Output the (x, y) coordinate of the center of the cell containing the given text.  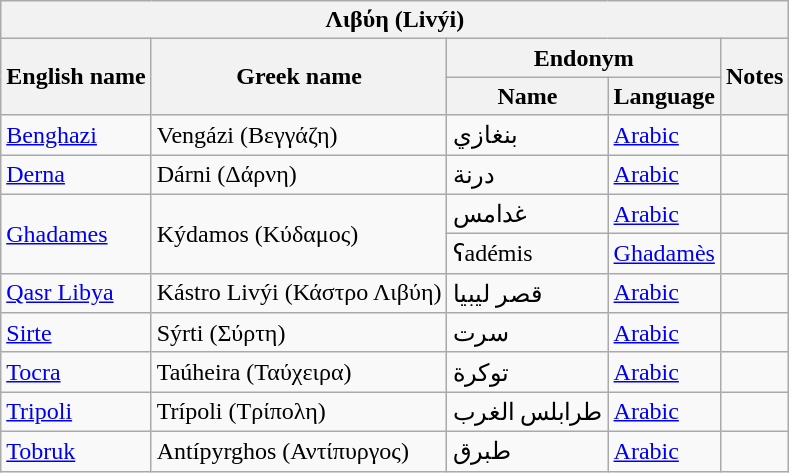
Derna (76, 174)
Tobruk (76, 451)
Benghazi (76, 135)
قصر ليبيا (528, 293)
Taúheira (Ταύχειρα) (299, 372)
Kýdamos (Κύδαμος) (299, 234)
Dárni (Δάρνη) (299, 174)
طرابلس الغرب (528, 412)
ʕadémis (528, 254)
Sirte (76, 333)
Kástro Livýi (Κάστρο Λιβύη) (299, 293)
Sýrti (Σύρτη) (299, 333)
Λιβύη (Livýi) (395, 20)
Language (664, 96)
Notes (754, 77)
غدامس (528, 214)
سرت (528, 333)
طبرق (528, 451)
Endonym (584, 58)
Tripoli (76, 412)
Ghadames (76, 234)
درنة (528, 174)
Ghadamès (664, 254)
توكرة (528, 372)
Greek name (299, 77)
Trípoli (Τρίπολη) (299, 412)
English name (76, 77)
بنغازي (528, 135)
Name (528, 96)
Qasr Libya (76, 293)
Tocra (76, 372)
Antípyrghos (Αντίπυργος) (299, 451)
Vengázi (Βεγγάζη) (299, 135)
